Find where the given text appears and provide that cell's center as [x, y] coordinate. 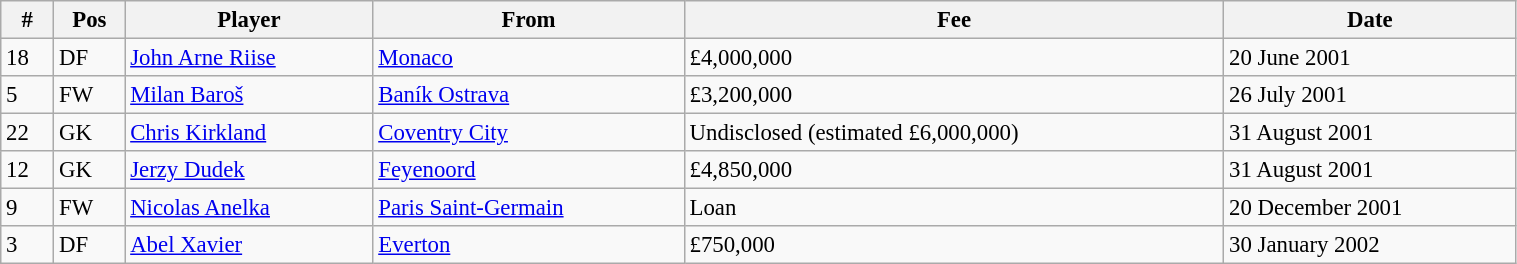
Monaco [528, 58]
Nicolas Anelka [249, 208]
Loan [954, 208]
£4,000,000 [954, 58]
20 June 2001 [1370, 58]
Coventry City [528, 133]
18 [28, 58]
26 July 2001 [1370, 95]
9 [28, 208]
12 [28, 170]
£4,850,000 [954, 170]
20 December 2001 [1370, 208]
£750,000 [954, 245]
Jerzy Dudek [249, 170]
Chris Kirkland [249, 133]
Milan Baroš [249, 95]
Player [249, 20]
Everton [528, 245]
From [528, 20]
John Arne Riise [249, 58]
Baník Ostrava [528, 95]
3 [28, 245]
22 [28, 133]
5 [28, 95]
# [28, 20]
Undisclosed (estimated £6,000,000) [954, 133]
30 January 2002 [1370, 245]
£3,200,000 [954, 95]
Fee [954, 20]
Date [1370, 20]
Abel Xavier [249, 245]
Pos [90, 20]
Paris Saint-Germain [528, 208]
Feyenoord [528, 170]
